Extract the (x, y) coordinate from the center of the cell holding the provided text.  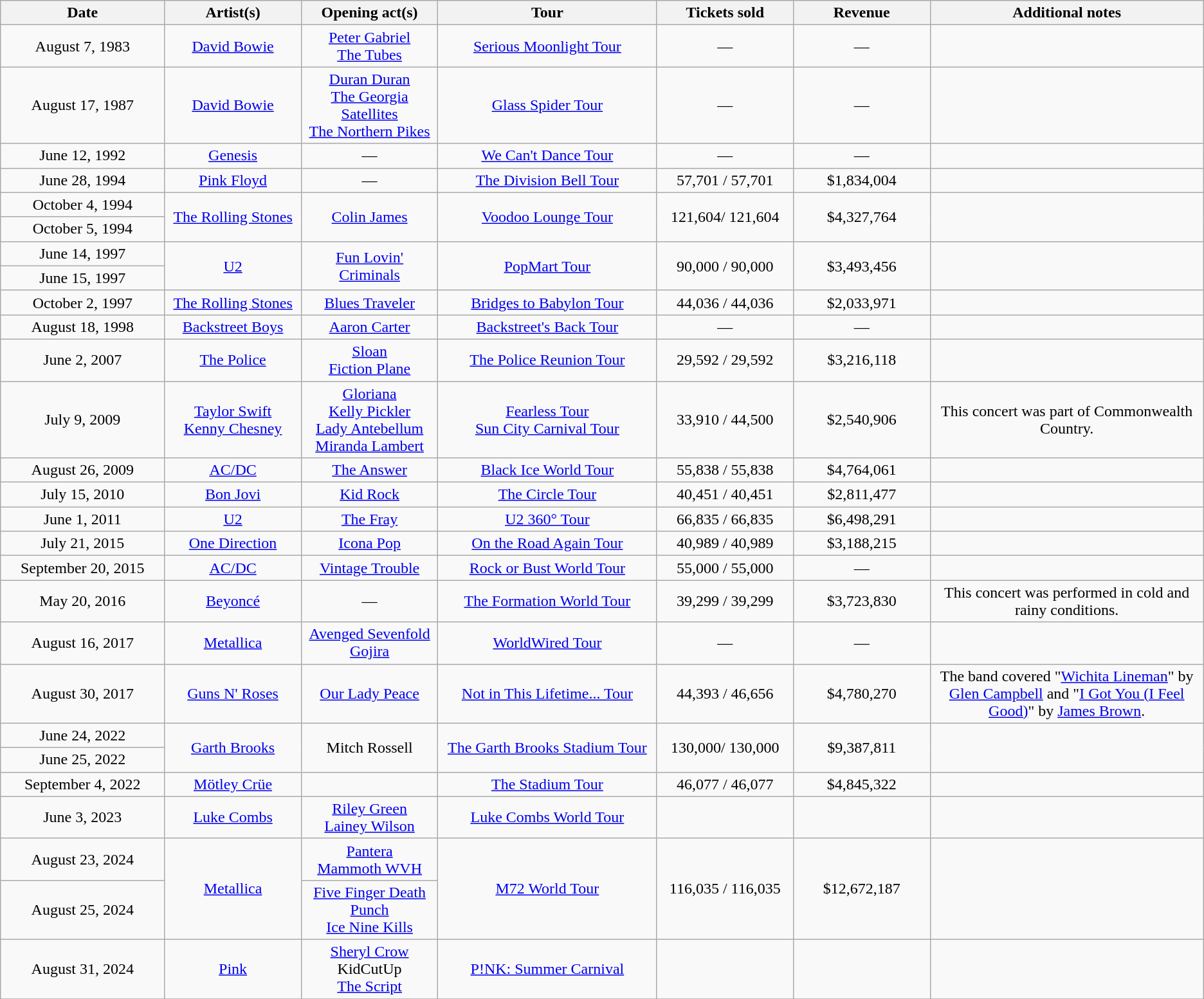
55,000 / 55,000 (725, 568)
44,036 / 44,036 (725, 302)
June 12, 1992 (82, 156)
Riley GreenLainey Wilson (369, 817)
August 23, 2024 (82, 859)
May 20, 2016 (82, 601)
Serious Moonlight Tour (547, 46)
57,701 / 57,701 (725, 180)
33,910 / 44,500 (725, 419)
$2,811,477 (862, 495)
Vintage Trouble (369, 568)
Colin James (369, 217)
90,000 / 90,000 (725, 266)
$4,327,764 (862, 217)
Black Ice World Tour (547, 470)
39,299 / 39,299 (725, 601)
P!NK: Summer Carnival (547, 969)
June 25, 2022 (82, 760)
October 5, 1994 (82, 229)
$3,188,215 (862, 544)
29,592 / 29,592 (725, 360)
Pink Floyd (233, 180)
The Police Reunion Tour (547, 360)
Rock or Bust World Tour (547, 568)
PopMart Tour (547, 266)
44,393 / 46,656 (725, 693)
July 21, 2015 (82, 544)
116,035 / 116,035 (725, 889)
U2 360° Tour (547, 519)
The Formation World Tour (547, 601)
WorldWired Tour (547, 643)
Taylor SwiftKenny Chesney (233, 419)
June 28, 1994 (82, 180)
Guns N' Roses (233, 693)
July 15, 2010 (82, 495)
On the Road Again Tour (547, 544)
Luke Combs (233, 817)
July 9, 2009 (82, 419)
August 31, 2024 (82, 969)
Opening act(s) (369, 13)
$3,723,830 (862, 601)
The Circle Tour (547, 495)
$3,493,456 (862, 266)
June 2, 2007 (82, 360)
Mitch Rossell (369, 747)
June 3, 2023 (82, 817)
$4,764,061 (862, 470)
August 18, 1998 (82, 327)
Fearless TourSun City Carnival Tour (547, 419)
Peter GabrielThe Tubes (369, 46)
The Fray (369, 519)
Blues Traveler (369, 302)
Pink (233, 969)
SloanFiction Plane (369, 360)
The Garth Brooks Stadium Tour (547, 747)
Tickets sold (725, 13)
$2,540,906 (862, 419)
August 25, 2024 (82, 910)
M72 World Tour (547, 889)
Fun Lovin' Criminals (369, 266)
June 14, 1997 (82, 253)
Avenged SevenfoldGojira (369, 643)
Our Lady Peace (369, 693)
August 30, 2017 (82, 693)
Luke Combs World Tour (547, 817)
$12,672,187 (862, 889)
June 15, 1997 (82, 278)
Icona Pop (369, 544)
This concert was part of Commonwealth Country. (1066, 419)
Date (82, 13)
August 7, 1983 (82, 46)
Kid Rock (369, 495)
September 20, 2015 (82, 568)
Mötley Crüe (233, 784)
The band covered "Wichita Lineman" by Glen Campbell and "I Got You (I Feel Good)" by James Brown. (1066, 693)
$4,845,322 (862, 784)
October 2, 1997 (82, 302)
Aaron Carter (369, 327)
55,838 / 55,838 (725, 470)
Backstreet's Back Tour (547, 327)
Revenue (862, 13)
Glass Spider Tour (547, 105)
Five Finger Death PunchIce Nine Kills (369, 910)
One Direction (233, 544)
$2,033,971 (862, 302)
Bridges to Babylon Tour (547, 302)
Voodoo Lounge Tour (547, 217)
Duran DuranThe Georgia SatellitesThe Northern Pikes (369, 105)
$1,834,004 (862, 180)
Sheryl CrowKidCutUpThe Script (369, 969)
The Answer (369, 470)
Additional notes (1066, 13)
October 4, 1994 (82, 205)
Backstreet Boys (233, 327)
66,835 / 66,835 (725, 519)
46,077 / 46,077 (725, 784)
June 1, 2011 (82, 519)
Tour (547, 13)
We Can't Dance Tour (547, 156)
June 24, 2022 (82, 735)
The Stadium Tour (547, 784)
The Division Bell Tour (547, 180)
PanteraMammoth WVH (369, 859)
Beyoncé (233, 601)
August 16, 2017 (82, 643)
121,604/ 121,604 (725, 217)
40,451 / 40,451 (725, 495)
$3,216,118 (862, 360)
The Police (233, 360)
GlorianaKelly PicklerLady AntebellumMiranda Lambert (369, 419)
$9,387,811 (862, 747)
40,989 / 40,989 (725, 544)
$4,780,270 (862, 693)
$6,498,291 (862, 519)
August 26, 2009 (82, 470)
This concert was performed in cold and rainy conditions. (1066, 601)
September 4, 2022 (82, 784)
Garth Brooks (233, 747)
130,000/ 130,000 (725, 747)
Bon Jovi (233, 495)
Artist(s) (233, 13)
Not in This Lifetime... Tour (547, 693)
Genesis (233, 156)
August 17, 1987 (82, 105)
